Capture the cell that displays the provided text and extract its [X, Y] central coordinate. 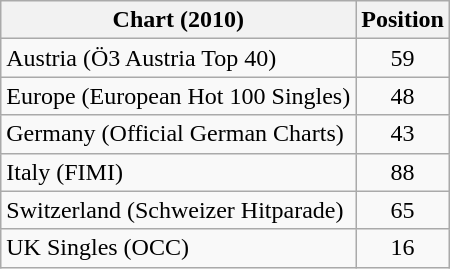
Position [403, 20]
88 [403, 172]
59 [403, 58]
43 [403, 134]
Austria (Ö3 Austria Top 40) [178, 58]
Switzerland (Schweizer Hitparade) [178, 210]
UK Singles (OCC) [178, 248]
16 [403, 248]
65 [403, 210]
48 [403, 96]
Germany (Official German Charts) [178, 134]
Europe (European Hot 100 Singles) [178, 96]
Chart (2010) [178, 20]
Italy (FIMI) [178, 172]
